Extract the (X, Y) coordinate from the center of the cell holding the provided text.  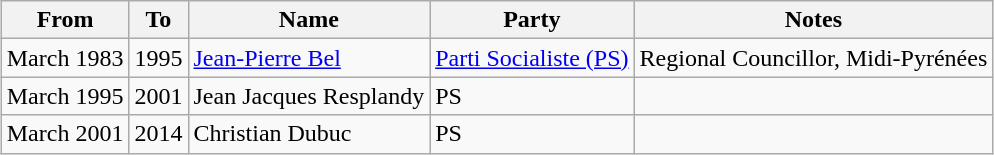
March 1983 (65, 58)
To (158, 20)
Party (532, 20)
Name (309, 20)
2001 (158, 96)
Parti Socialiste (PS) (532, 58)
Notes (814, 20)
Jean-Pierre Bel (309, 58)
March 2001 (65, 134)
March 1995 (65, 96)
From (65, 20)
1995 (158, 58)
2014 (158, 134)
Christian Dubuc (309, 134)
Regional Councillor, Midi-Pyrénées (814, 58)
Jean Jacques Resplandy (309, 96)
